Determine the (X, Y) coordinate at the center of the cell enclosing the given text.  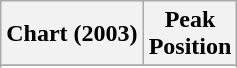
PeakPosition (190, 34)
Chart (2003) (72, 34)
